Output the [X, Y] coordinate of the center of the cell containing the given text.  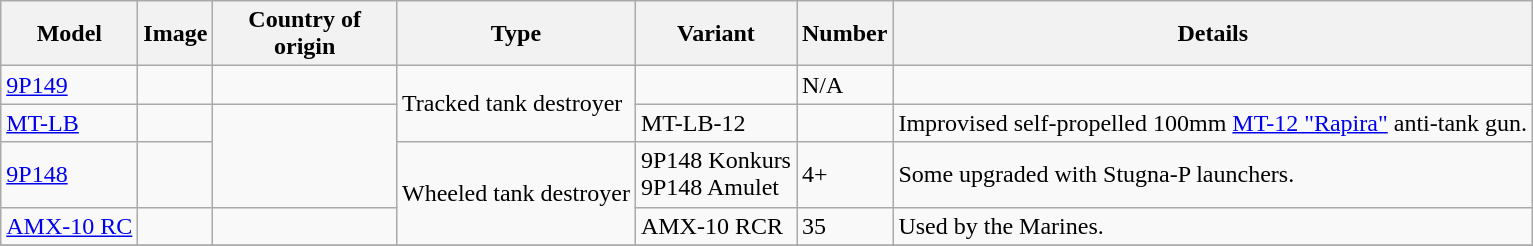
Wheeled tank destroyer [516, 194]
Some upgraded with Stugna-P launchers. [1213, 174]
9P148 [70, 174]
Type [516, 34]
Tracked tank destroyer [516, 104]
Model [70, 34]
MT-LB [70, 123]
9P149 [70, 85]
Image [176, 34]
Used by the Marines. [1213, 226]
Improvised self-propelled 100mm MT-12 "Rapira" anti-tank gun. [1213, 123]
MT-LB-12 [716, 123]
N/A [844, 85]
4+ [844, 174]
Details [1213, 34]
Variant [716, 34]
AMX-10 RC [70, 226]
Number [844, 34]
35 [844, 226]
AMX-10 RCR [716, 226]
9P148 Konkurs 9P148 Amulet [716, 174]
Country of origin [305, 34]
